Output the (x, y) coordinate of the center of the cell containing the given text.  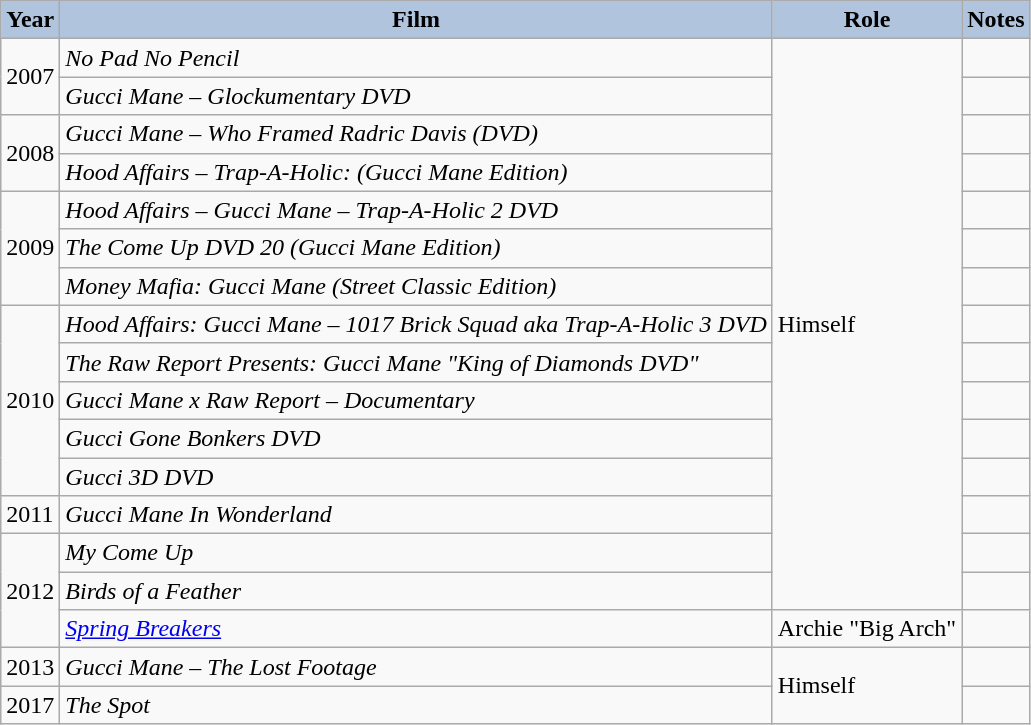
Role (866, 20)
Notes (996, 20)
2009 (30, 248)
Hood Affairs – Trap-A-Holic: (Gucci Mane Edition) (416, 172)
Archie "Big Arch" (866, 629)
Spring Breakers (416, 629)
2010 (30, 400)
Hood Affairs: Gucci Mane – 1017 Brick Squad aka Trap-A-Holic 3 DVD (416, 324)
Film (416, 20)
The Spot (416, 705)
2011 (30, 515)
Gucci Gone Bonkers DVD (416, 438)
Birds of a Feather (416, 591)
2017 (30, 705)
No Pad No Pencil (416, 58)
The Come Up DVD 20 (Gucci Mane Edition) (416, 248)
2012 (30, 591)
2013 (30, 667)
Gucci Mane In Wonderland (416, 515)
Gucci 3D DVD (416, 477)
Gucci Mane – Glockumentary DVD (416, 96)
2008 (30, 153)
My Come Up (416, 553)
Money Mafia: Gucci Mane (Street Classic Edition) (416, 286)
Year (30, 20)
Gucci Mane – Who Framed Radric Davis (DVD) (416, 134)
2007 (30, 77)
Gucci Mane – The Lost Footage (416, 667)
The Raw Report Presents: Gucci Mane "King of Diamonds DVD" (416, 362)
Gucci Mane x Raw Report – Documentary (416, 400)
Hood Affairs – Gucci Mane – Trap-A-Holic 2 DVD (416, 210)
